Scan for the cell matching the given text and deliver its (x, y) coordinate at center. 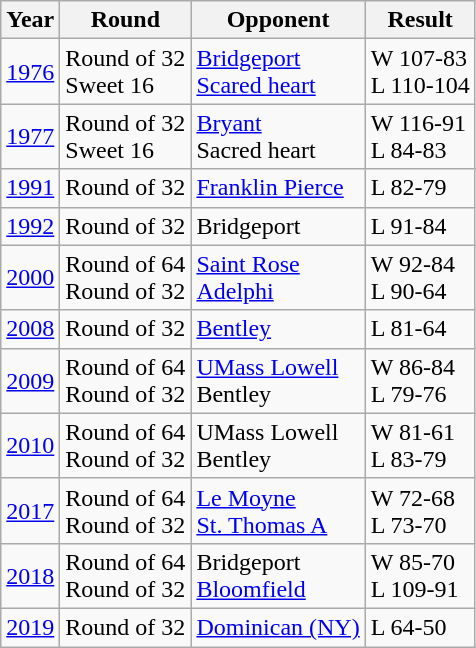
1992 (30, 226)
Franklin Pierce (278, 188)
Le MoyneSt. Thomas A (278, 510)
Saint RoseAdelphi (278, 278)
W 86-84L 79-76 (420, 380)
BridgeportBloomfield (278, 576)
Result (420, 20)
1977 (30, 136)
Year (30, 20)
Round (126, 20)
2010 (30, 446)
W 92-84L 90-64 (420, 278)
2018 (30, 576)
W 81-61L 83-79 (420, 446)
BridgeportScared heart (278, 72)
2008 (30, 329)
Bridgeport (278, 226)
2019 (30, 627)
W 107-83L 110-104 (420, 72)
2000 (30, 278)
2009 (30, 380)
L 81-64 (420, 329)
L 64-50 (420, 627)
W 116-91L 84-83 (420, 136)
Opponent (278, 20)
L 91-84 (420, 226)
1991 (30, 188)
2017 (30, 510)
W 72-68L 73-70 (420, 510)
Dominican (NY) (278, 627)
1976 (30, 72)
L 82-79 (420, 188)
BryantSacred heart (278, 136)
Bentley (278, 329)
W 85-70L 109-91 (420, 576)
